Pinpoint the cell where the given text exists, returning its [x, y] midpoint coordinate. 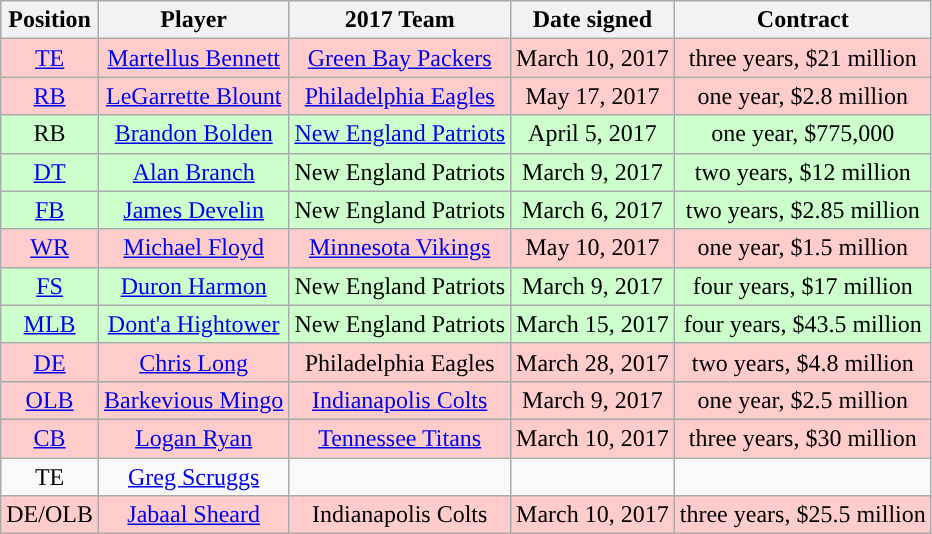
three years, $30 million [802, 438]
Greg Scruggs [193, 477]
Green Bay Packers [400, 58]
Alan Branch [193, 172]
MLB [50, 324]
two years, $4.8 million [802, 362]
2017 Team [400, 20]
four years, $17 million [802, 286]
Tennessee Titans [400, 438]
Brandon Bolden [193, 134]
Player [193, 20]
Martellus Bennett [193, 58]
one year, $775,000 [802, 134]
one year, $2.5 million [802, 400]
March 28, 2017 [593, 362]
Dont'a Hightower [193, 324]
Date signed [593, 20]
DE/OLB [50, 515]
March 6, 2017 [593, 210]
James Develin [193, 210]
March 15, 2017 [593, 324]
DT [50, 172]
FS [50, 286]
LeGarrette Blount [193, 96]
Jabaal Sheard [193, 515]
one year, $2.8 million [802, 96]
four years, $43.5 million [802, 324]
Chris Long [193, 362]
two years, $2.85 million [802, 210]
Logan Ryan [193, 438]
OLB [50, 400]
three years, $25.5 million [802, 515]
DE [50, 362]
three years, $21 million [802, 58]
May 10, 2017 [593, 248]
WR [50, 248]
Duron Harmon [193, 286]
April 5, 2017 [593, 134]
Minnesota Vikings [400, 248]
CB [50, 438]
one year, $1.5 million [802, 248]
May 17, 2017 [593, 96]
Barkevious Mingo [193, 400]
Contract [802, 20]
Michael Floyd [193, 248]
Position [50, 20]
two years, $12 million [802, 172]
FB [50, 210]
